Extract the [X, Y] coordinate from the center of the cell holding the provided text.  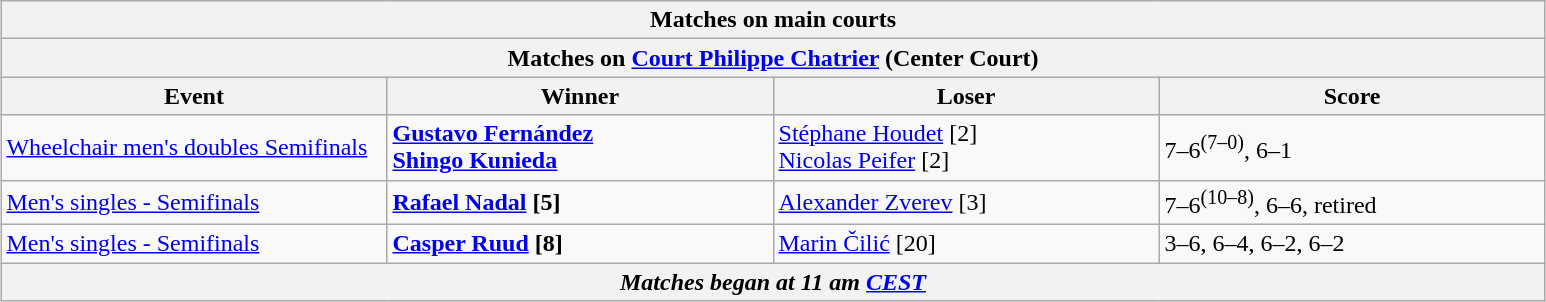
Gustavo Fernández Shingo Kunieda [580, 148]
Matches began at 11 am CEST [773, 282]
Alexander Zverev [3] [966, 202]
Rafael Nadal [5] [580, 202]
7–6(10–8), 6–6, retired [1352, 202]
Event [194, 96]
Loser [966, 96]
Matches on main courts [773, 20]
Matches on Court Philippe Chatrier (Center Court) [773, 58]
Winner [580, 96]
Score [1352, 96]
Marin Čilić [20] [966, 244]
3–6, 6–4, 6–2, 6–2 [1352, 244]
7–6(7–0), 6–1 [1352, 148]
Wheelchair men's doubles Semifinals [194, 148]
Casper Ruud [8] [580, 244]
Stéphane Houdet [2] Nicolas Peifer [2] [966, 148]
